Locate the cell with the specified text and output its (x, y) center coordinate. 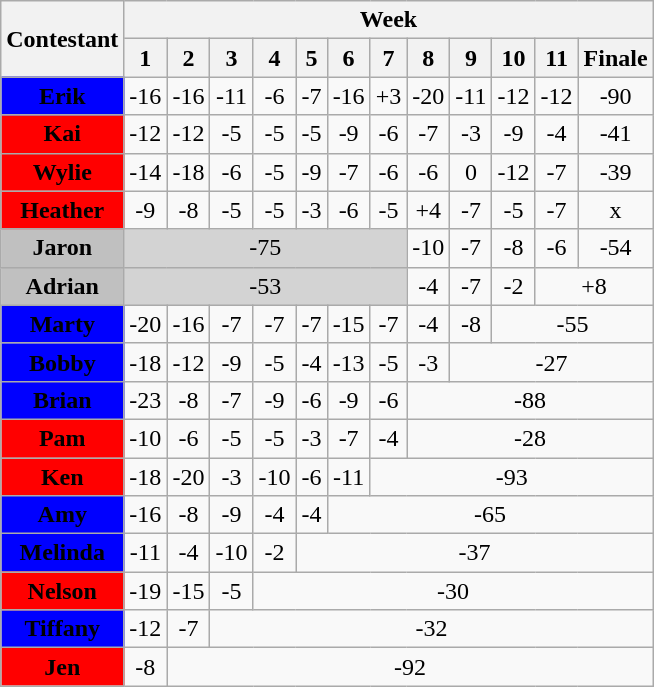
7 (388, 58)
Kai (62, 134)
Finale (616, 58)
6 (348, 58)
-30 (453, 591)
-39 (616, 172)
+4 (428, 210)
-55 (572, 324)
Marty (62, 324)
-90 (616, 96)
Tiffany (62, 629)
Ken (62, 477)
-14 (146, 172)
Amy (62, 515)
Week (388, 20)
Contestant (62, 39)
-37 (474, 553)
4 (274, 58)
Jaron (62, 248)
2 (188, 58)
5 (312, 58)
-88 (530, 400)
-28 (530, 438)
-41 (616, 134)
Pam (62, 438)
-54 (616, 248)
-13 (348, 362)
+8 (594, 286)
x (616, 210)
9 (471, 58)
-92 (410, 667)
1 (146, 58)
-27 (552, 362)
-93 (512, 477)
-23 (146, 400)
Melinda (62, 553)
Jen (62, 667)
-32 (432, 629)
-75 (266, 248)
11 (556, 58)
Heather (62, 210)
-53 (266, 286)
Bobby (62, 362)
+3 (388, 96)
Erik (62, 96)
3 (232, 58)
Wylie (62, 172)
8 (428, 58)
Brian (62, 400)
0 (471, 172)
-65 (490, 515)
10 (514, 58)
-19 (146, 591)
Nelson (62, 591)
Adrian (62, 286)
